For the text-containing cell, return its midpoint in [x, y] coordinate format. 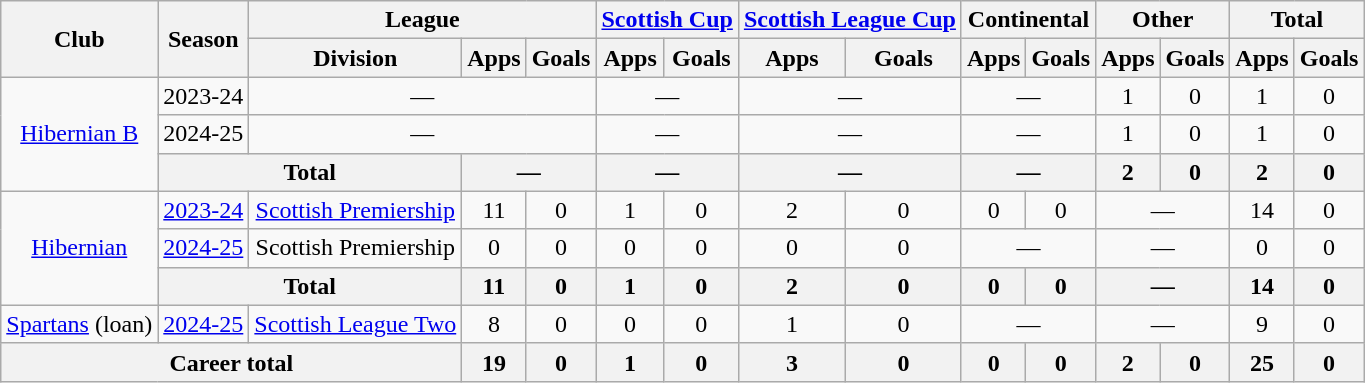
Hibernian B [80, 134]
8 [494, 324]
3 [792, 362]
Hibernian [80, 248]
19 [494, 362]
Scottish League Cup [850, 20]
Career total [232, 362]
Scottish League Two [356, 324]
League [422, 20]
Club [80, 39]
Other [1163, 20]
Scottish Cup [667, 20]
9 [1262, 324]
Spartans (loan) [80, 324]
Season [204, 39]
Continental [1028, 20]
25 [1262, 362]
Division [356, 58]
